Find where the given text appears and provide that cell's center as (X, Y) coordinate. 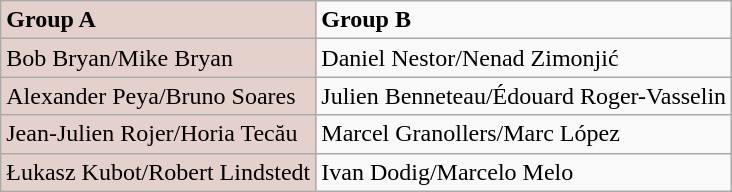
Julien Benneteau/Édouard Roger-Vasselin (524, 96)
Alexander Peya/Bruno Soares (158, 96)
Group A (158, 20)
Group B (524, 20)
Łukasz Kubot/Robert Lindstedt (158, 172)
Daniel Nestor/Nenad Zimonjić (524, 58)
Bob Bryan/Mike Bryan (158, 58)
Ivan Dodig/Marcelo Melo (524, 172)
Jean-Julien Rojer/Horia Tecău (158, 134)
Marcel Granollers/Marc López (524, 134)
